Capture the cell that displays the provided text and extract its [X, Y] central coordinate. 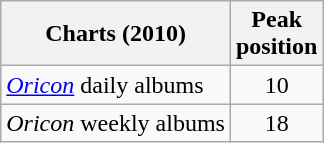
10 [276, 85]
Peakposition [276, 34]
18 [276, 123]
Charts (2010) [116, 34]
Oricon daily albums [116, 85]
Oricon weekly albums [116, 123]
